Capture the cell that displays the provided text and extract its [X, Y] central coordinate. 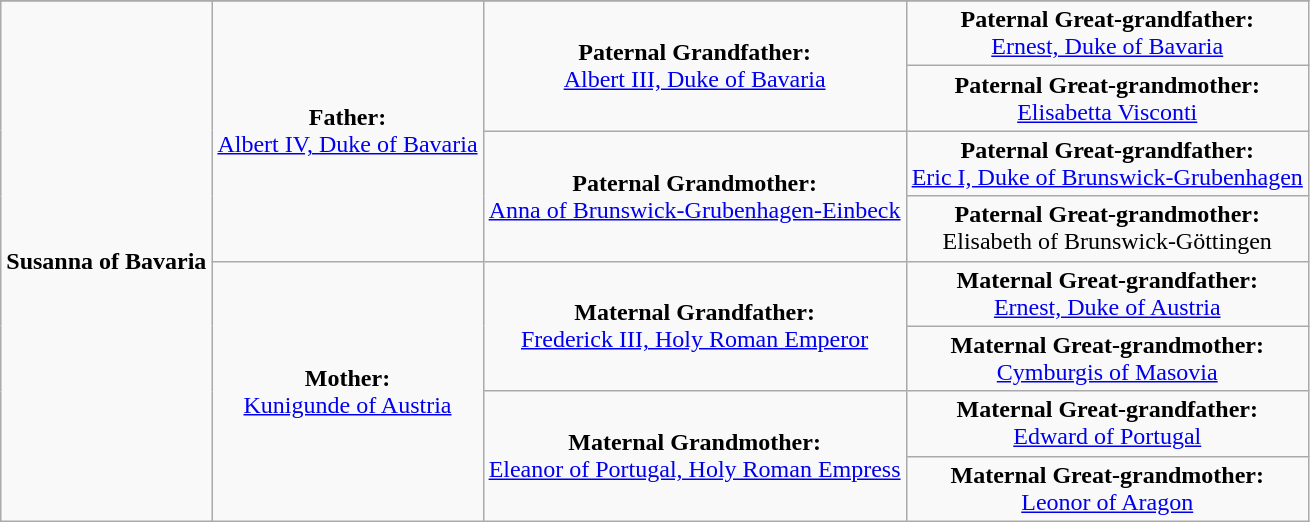
Paternal Great-grandfather:Ernest, Duke of Bavaria [1107, 34]
Mother:Kunigunde of Austria [348, 391]
Maternal Grandmother:Eleanor of Portugal, Holy Roman Empress [694, 456]
Paternal Grandmother:Anna of Brunswick-Grubenhagen-Einbeck [694, 196]
Paternal Grandfather:Albert III, Duke of Bavaria [694, 66]
Maternal Great-grandfather:Ernest, Duke of Austria [1107, 294]
Paternal Great-grandfather:Eric I, Duke of Brunswick-Grubenhagen [1107, 164]
Maternal Great-grandmother:Leonor of Aragon [1107, 488]
Maternal Grandfather:Frederick III, Holy Roman Emperor [694, 326]
Father:Albert IV, Duke of Bavaria [348, 131]
Maternal Great-grandmother:Cymburgis of Masovia [1107, 358]
Maternal Great-grandfather:Edward of Portugal [1107, 424]
Paternal Great-grandmother:Elisabeth of Brunswick-Göttingen [1107, 228]
Paternal Great-grandmother:Elisabetta Visconti [1107, 98]
Susanna of Bavaria [106, 261]
